Scan for the cell matching the given text and deliver its (x, y) coordinate at center. 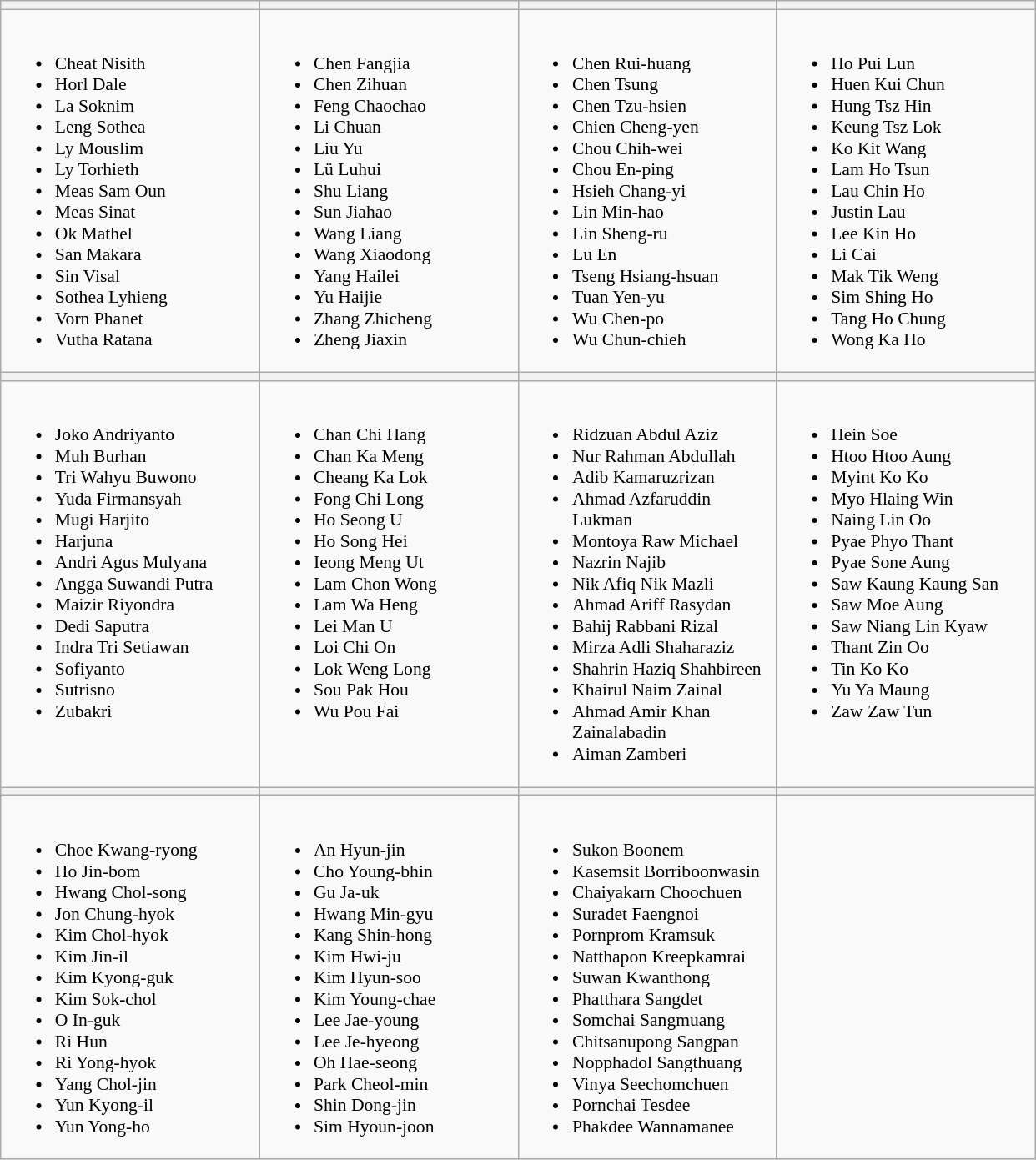
Chen FangjiaChen ZihuanFeng ChaochaoLi ChuanLiu YuLü LuhuiShu LiangSun JiahaoWang LiangWang XiaodongYang HaileiYu HaijieZhang ZhichengZheng Jiaxin (389, 191)
Cheat NisithHorl DaleLa SoknimLeng SotheaLy MouslimLy TorhiethMeas Sam OunMeas SinatOk MathelSan MakaraSin VisalSothea LyhiengVorn PhanetVutha Ratana (130, 191)
